Capture the cell that displays the provided text and extract its (x, y) central coordinate. 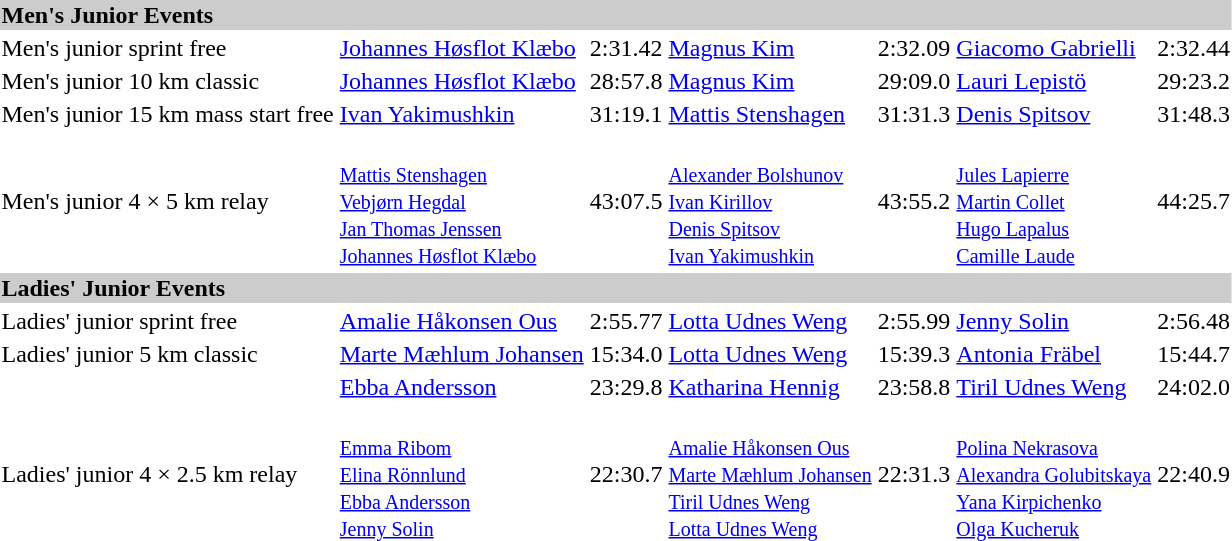
Jenny Solin (1054, 321)
28:57.8 (626, 81)
23:29.8 (626, 387)
Lauri Lepistö (1054, 81)
Men's junior 4 × 5 km relay (168, 201)
2:31.42 (626, 48)
Katharina Hennig (770, 387)
Men's junior sprint free (168, 48)
29:09.0 (914, 81)
15:34.0 (626, 354)
Tiril Udnes Weng (1054, 387)
31:31.3 (914, 114)
29:23.2 (1194, 81)
Antonia Fräbel (1054, 354)
Ebba Andersson (462, 387)
Ladies' Junior Events (616, 288)
Ivan Yakimushkin (462, 114)
15:39.3 (914, 354)
31:19.1 (626, 114)
Denis Spitsov (1054, 114)
2:56.48 (1194, 321)
Ladies' junior 5 km classic (168, 354)
Mattis StenshagenVebjørn HegdalJan Thomas JenssenJohannes Høsflot Klæbo (462, 201)
2:32.09 (914, 48)
44:25.7 (1194, 201)
Ladies' junior sprint free (168, 321)
Mattis Stenshagen (770, 114)
23:58.8 (914, 387)
43:55.2 (914, 201)
Marte Mæhlum Johansen (462, 354)
43:07.5 (626, 201)
Alexander BolshunovIvan KirillovDenis SpitsovIvan Yakimushkin (770, 201)
Jules LapierreMartin ColletHugo LapalusCamille Laude (1054, 201)
2:32.44 (1194, 48)
2:55.99 (914, 321)
15:44.7 (1194, 354)
Men's Junior Events (616, 15)
24:02.0 (1194, 387)
31:48.3 (1194, 114)
Amalie Håkonsen Ous (462, 321)
Men's junior 10 km classic (168, 81)
2:55.77 (626, 321)
Giacomo Gabrielli (1054, 48)
Men's junior 15 km mass start free (168, 114)
